For the text-containing cell, return its midpoint in [x, y] coordinate format. 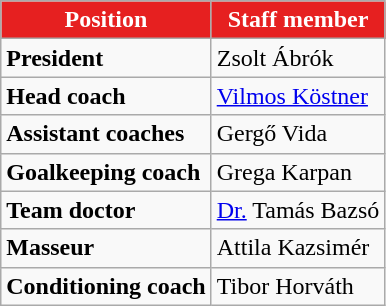
Head coach [106, 96]
Gergő Vida [298, 134]
Goalkeeping coach [106, 172]
Staff member [298, 20]
Position [106, 20]
President [106, 58]
Assistant coaches [106, 134]
Grega Karpan [298, 172]
Conditioning coach [106, 286]
Team doctor [106, 210]
Tibor Horváth [298, 286]
Dr. Tamás Bazsó [298, 210]
Vilmos Köstner [298, 96]
Masseur [106, 248]
Zsolt Ábrók [298, 58]
Attila Kazsimér [298, 248]
